From the cell containing the given text, extract its center point as [X, Y] coordinate. 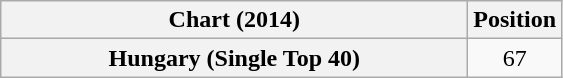
Chart (2014) [234, 20]
Hungary (Single Top 40) [234, 58]
67 [515, 58]
Position [515, 20]
